Detect which cell encompasses the target text, then output its [X, Y] center coordinate. 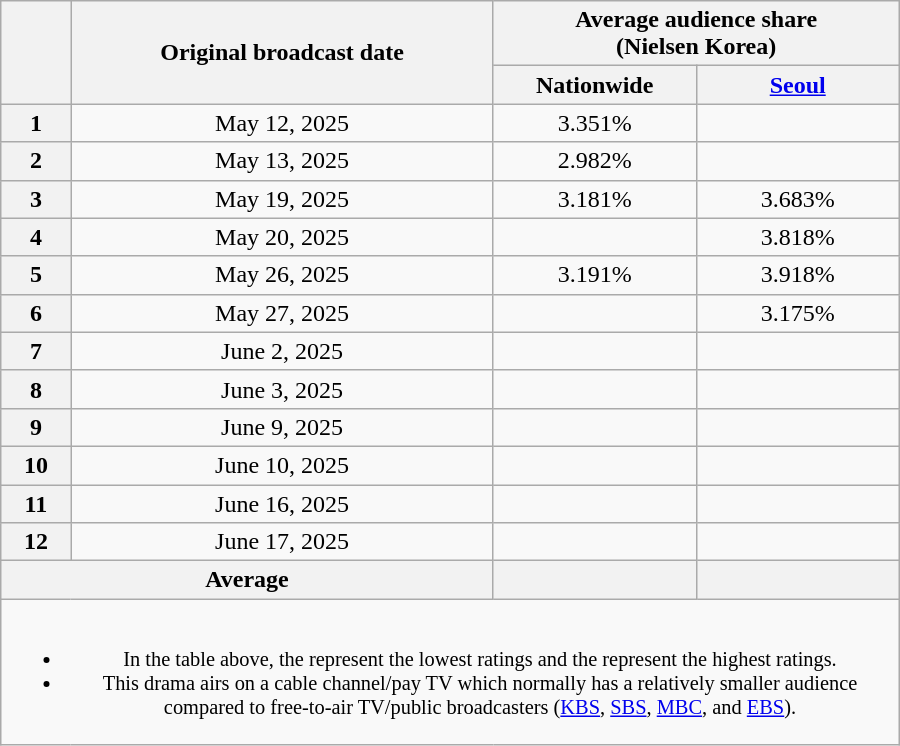
June 3, 2025 [282, 389]
Original broadcast date [282, 52]
12 [36, 542]
11 [36, 503]
5 [36, 275]
3.683% [798, 199]
6 [36, 313]
8 [36, 389]
June 10, 2025 [282, 465]
June 2, 2025 [282, 351]
7 [36, 351]
June 9, 2025 [282, 427]
1 [36, 123]
June 16, 2025 [282, 503]
9 [36, 427]
May 19, 2025 [282, 199]
June 17, 2025 [282, 542]
Seoul [798, 85]
Average [247, 580]
3.175% [798, 313]
Nationwide [594, 85]
May 20, 2025 [282, 237]
May 26, 2025 [282, 275]
3.818% [798, 237]
Average audience share(Nielsen Korea) [696, 34]
May 27, 2025 [282, 313]
3.351% [594, 123]
3.918% [798, 275]
May 12, 2025 [282, 123]
10 [36, 465]
3.181% [594, 199]
3 [36, 199]
3.191% [594, 275]
2 [36, 161]
4 [36, 237]
2.982% [594, 161]
May 13, 2025 [282, 161]
